Find where the given text appears and provide that cell's center as (X, Y) coordinate. 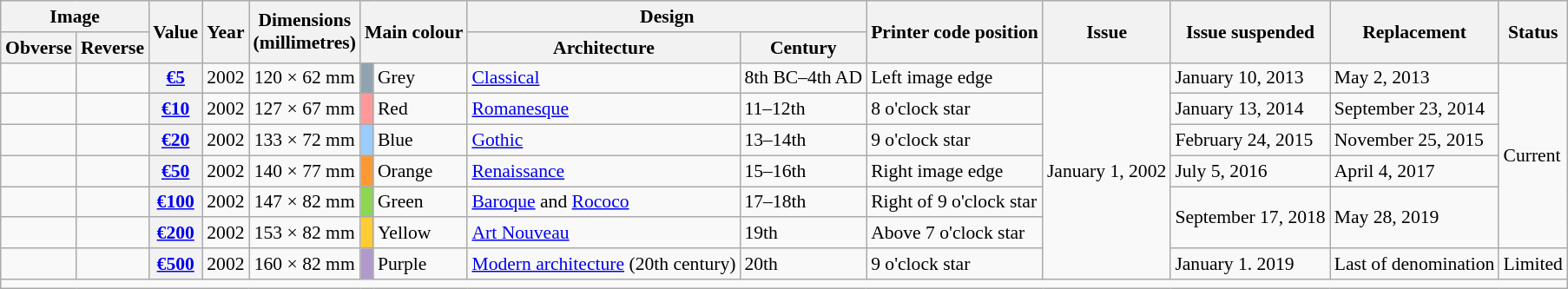
Current (1532, 155)
Purple (420, 264)
Romanesque (603, 109)
Issue (1106, 31)
€5 (175, 78)
120 × 62 mm (305, 78)
Gothic (603, 140)
147 × 82 mm (305, 201)
133 × 72 mm (305, 140)
Reverse (113, 47)
Year (226, 31)
Replacement (1415, 31)
Grey (420, 78)
Red (420, 109)
Century (803, 47)
Printer code position (955, 31)
January 13, 2014 (1250, 109)
Issue suspended (1250, 31)
Status (1532, 31)
20th (803, 264)
January 10, 2013 (1250, 78)
May 2, 2013 (1415, 78)
May 28, 2019 (1415, 217)
€20 (175, 140)
Obverse (38, 47)
Right image edge (955, 171)
15–16th (803, 171)
€100 (175, 201)
Classical (603, 78)
140 × 77 mm (305, 171)
160 × 82 mm (305, 264)
€10 (175, 109)
17–18th (803, 201)
Orange (420, 171)
€50 (175, 171)
11–12th (803, 109)
July 5, 2016 (1250, 171)
Green (420, 201)
Above 7 o'clock star (955, 233)
September 23, 2014 (1415, 109)
November 25, 2015 (1415, 140)
January 1, 2002 (1106, 170)
€200 (175, 233)
January 1. 2019 (1250, 264)
Baroque and Rococo (603, 201)
Art Nouveau (603, 233)
Design (667, 16)
Main colour (413, 31)
153 × 82 mm (305, 233)
Right of 9 o'clock star (955, 201)
Renaissance (603, 171)
February 24, 2015 (1250, 140)
127 × 67 mm (305, 109)
Last of denomination (1415, 264)
Dimensions(millimetres) (305, 31)
Left image edge (955, 78)
Blue (420, 140)
Limited (1532, 264)
€500 (175, 264)
Image (75, 16)
13–14th (803, 140)
Modern architecture (20th century) (603, 264)
8th BC–4th AD (803, 78)
April 4, 2017 (1415, 171)
September 17, 2018 (1250, 217)
19th (803, 233)
Yellow (420, 233)
Value (175, 31)
Architecture (603, 47)
8 o'clock star (955, 109)
